Extract the (X, Y) coordinate from the center of the cell holding the provided text.  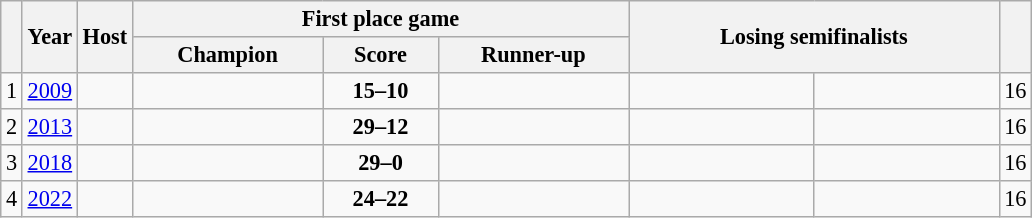
Runner-up (533, 55)
1 (12, 90)
2022 (50, 198)
First place game (380, 19)
2018 (50, 162)
Champion (227, 55)
4 (12, 198)
3 (12, 162)
24–22 (380, 198)
2013 (50, 126)
29–12 (380, 126)
2009 (50, 90)
29–0 (380, 162)
Score (380, 55)
Year (50, 37)
15–10 (380, 90)
2 (12, 126)
Host (104, 37)
Losing semifinalists (814, 37)
